Extract the (x, y) coordinate from the center of the cell holding the provided text.  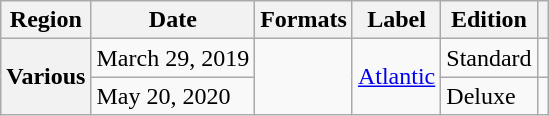
March 29, 2019 (173, 58)
Atlantic (396, 77)
Label (396, 20)
Various (46, 77)
May 20, 2020 (173, 96)
Formats (304, 20)
Deluxe (489, 96)
Date (173, 20)
Edition (489, 20)
Standard (489, 58)
Region (46, 20)
